Scan for the cell matching the given text and deliver its (X, Y) coordinate at center. 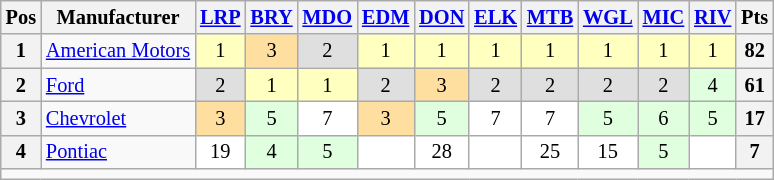
RIV (712, 17)
MDO (327, 17)
MTB (550, 17)
61 (754, 85)
25 (550, 152)
EDM (386, 17)
Chevrolet (118, 118)
BRY (271, 17)
17 (754, 118)
WGL (608, 17)
6 (664, 118)
19 (220, 152)
82 (754, 51)
Ford (118, 85)
MIC (664, 17)
28 (442, 152)
LRP (220, 17)
Pontiac (118, 152)
15 (608, 152)
DON (442, 17)
Pts (754, 17)
ELK (496, 17)
American Motors (118, 51)
Manufacturer (118, 17)
Pos (21, 17)
